Search for the cell housing the specified text and yield its (x, y) center coordinate. 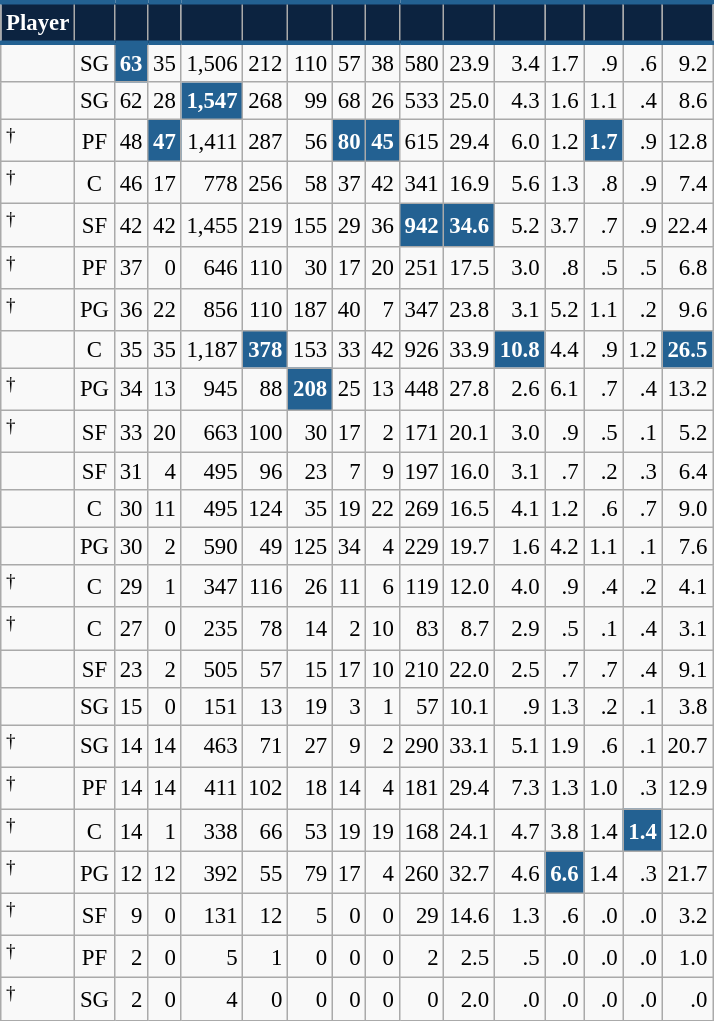
53 (310, 830)
28 (164, 101)
16.0 (469, 472)
1.9 (564, 746)
12.9 (687, 788)
47 (164, 141)
16.9 (469, 183)
268 (266, 101)
21.7 (687, 873)
256 (266, 183)
663 (212, 431)
4.7 (519, 830)
229 (422, 547)
33.1 (469, 746)
5.6 (519, 183)
3.2 (687, 915)
251 (422, 267)
3.7 (564, 225)
4.6 (519, 873)
68 (348, 101)
9.0 (687, 509)
16.5 (469, 509)
9.6 (687, 309)
590 (212, 547)
341 (422, 183)
7.3 (519, 788)
27.8 (469, 389)
102 (266, 788)
49 (266, 547)
48 (130, 141)
78 (266, 629)
260 (422, 873)
26.5 (687, 350)
6 (382, 586)
18 (310, 788)
533 (422, 101)
25 (348, 389)
5.1 (519, 746)
119 (422, 586)
14.6 (469, 915)
55 (266, 873)
71 (266, 746)
778 (212, 183)
290 (422, 746)
10.1 (469, 706)
88 (266, 389)
131 (212, 915)
13.2 (687, 389)
945 (212, 389)
80 (348, 141)
181 (422, 788)
3.4 (519, 62)
79 (310, 873)
505 (212, 669)
83 (422, 629)
197 (422, 472)
Player (38, 22)
22.0 (469, 669)
219 (266, 225)
1,455 (212, 225)
24.1 (469, 830)
1,547 (212, 101)
33.9 (469, 350)
171 (422, 431)
19.7 (469, 547)
96 (266, 472)
6.8 (687, 267)
58 (310, 183)
4.4 (564, 350)
7.6 (687, 547)
17.5 (469, 267)
4.0 (519, 586)
1,411 (212, 141)
6.1 (564, 389)
34.6 (469, 225)
40 (348, 309)
392 (212, 873)
856 (212, 309)
45 (382, 141)
125 (310, 547)
6.0 (519, 141)
1,187 (212, 350)
8.7 (469, 629)
20.1 (469, 431)
208 (310, 389)
448 (422, 389)
10.8 (519, 350)
411 (212, 788)
7.4 (687, 183)
56 (310, 141)
31 (130, 472)
6.6 (564, 873)
463 (212, 746)
99 (310, 101)
32.7 (469, 873)
22.4 (687, 225)
38 (382, 62)
287 (266, 141)
66 (266, 830)
23.9 (469, 62)
615 (422, 141)
116 (266, 586)
2.0 (469, 999)
338 (212, 830)
187 (310, 309)
926 (422, 350)
4.3 (519, 101)
100 (266, 431)
155 (310, 225)
12.8 (687, 141)
20.7 (687, 746)
212 (266, 62)
2.6 (519, 389)
124 (266, 509)
235 (212, 629)
9.2 (687, 62)
25.0 (469, 101)
269 (422, 509)
4.2 (564, 547)
153 (310, 350)
210 (422, 669)
46 (130, 183)
151 (212, 706)
8.6 (687, 101)
9.1 (687, 669)
63 (130, 62)
3 (348, 706)
1,506 (212, 62)
646 (212, 267)
2.9 (519, 629)
23.8 (469, 309)
62 (130, 101)
942 (422, 225)
168 (422, 830)
580 (422, 62)
6.4 (687, 472)
378 (266, 350)
